Capture the cell that displays the provided text and extract its (X, Y) central coordinate. 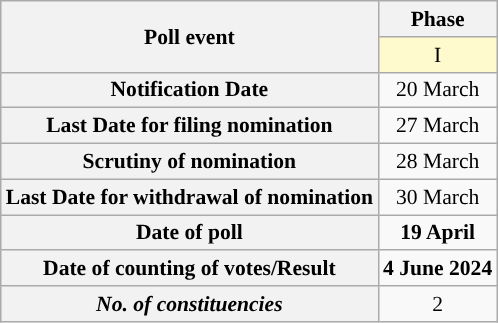
Last Date for filing nomination (190, 126)
Phase (438, 19)
I (438, 54)
Date of counting of votes/Result (190, 268)
Date of poll (190, 232)
2 (438, 304)
Scrutiny of nomination (190, 161)
Last Date for withdrawal of nomination (190, 197)
27 March (438, 126)
Poll event (190, 36)
28 March (438, 161)
No. of constituencies (190, 304)
19 April (438, 232)
4 June 2024 (438, 268)
30 March (438, 197)
20 March (438, 90)
Notification Date (190, 90)
